Identify which cell holds the provided text, then report its [X, Y] central coordinate. 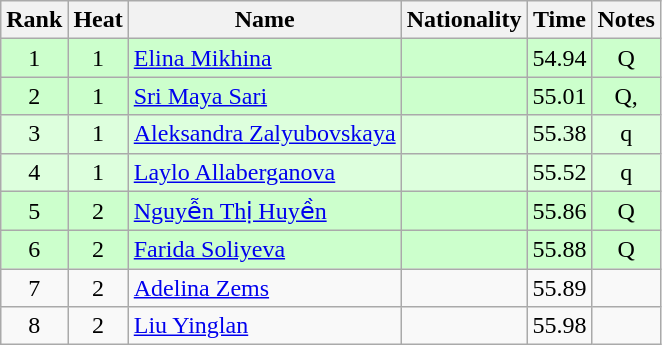
Nguyễn Thị Huyền [264, 211]
7 [34, 288]
55.89 [560, 288]
55.86 [560, 211]
Aleksandra Zalyubovskaya [264, 134]
Laylo Allaberganova [264, 172]
55.01 [560, 96]
55.52 [560, 172]
Rank [34, 20]
55.88 [560, 250]
6 [34, 250]
Liu Yinglan [264, 326]
Sri Maya Sari [264, 96]
54.94 [560, 58]
Q, [626, 96]
Adelina Zems [264, 288]
5 [34, 211]
Notes [626, 20]
4 [34, 172]
Elina Mikhina [264, 58]
8 [34, 326]
Heat [98, 20]
55.98 [560, 326]
Farida Soliyeva [264, 250]
Nationality [464, 20]
3 [34, 134]
55.38 [560, 134]
Name [264, 20]
Time [560, 20]
